Return the [X, Y] coordinate for the center point of the cell that contains the specified text.  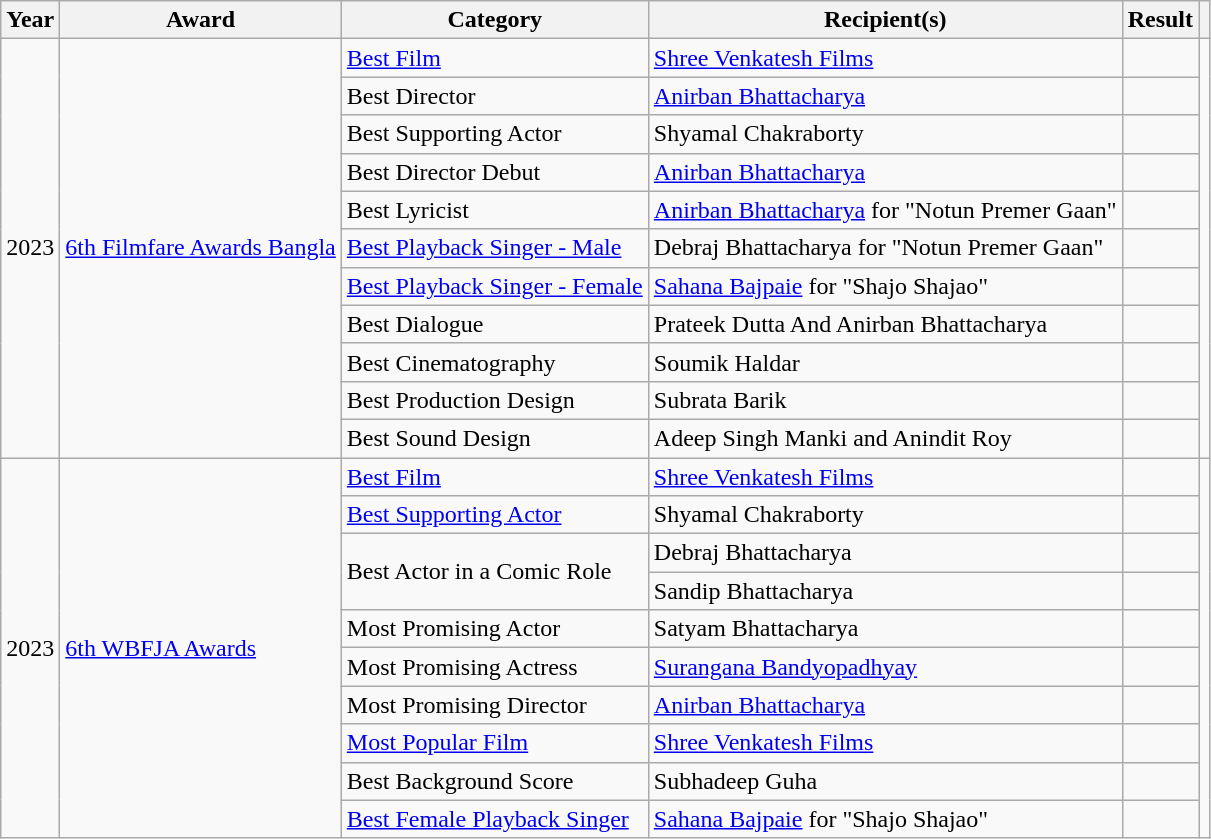
Recipient(s) [885, 20]
Most Promising Actress [494, 667]
Anirban Bhattacharya for "Notun Premer Gaan" [885, 210]
Best Production Design [494, 400]
Best Lyricist [494, 210]
Best Playback Singer - Male [494, 248]
Satyam Bhattacharya [885, 629]
Most Promising Actor [494, 629]
Most Promising Director [494, 705]
6th WBFJA Awards [200, 648]
Sandip Bhattacharya [885, 591]
Most Popular Film [494, 743]
Best Playback Singer - Female [494, 286]
Surangana Bandyopadhyay [885, 667]
Prateek Dutta And Anirban Bhattacharya [885, 324]
Best Female Playback Singer [494, 819]
Subhadeep Guha [885, 781]
Best Background Score [494, 781]
Award [200, 20]
Debraj Bhattacharya for "Notun Premer Gaan" [885, 248]
Best Cinematography [494, 362]
Soumik Haldar [885, 362]
Best Sound Design [494, 438]
6th Filmfare Awards Bangla [200, 248]
Best Director [494, 96]
Best Dialogue [494, 324]
Debraj Bhattacharya [885, 553]
Subrata Barik [885, 400]
Category [494, 20]
Year [30, 20]
Best Actor in a Comic Role [494, 572]
Result [1160, 20]
Best Director Debut [494, 172]
Adeep Singh Manki and Anindit Roy [885, 438]
